Locate the cell with the specified text and output its [X, Y] center coordinate. 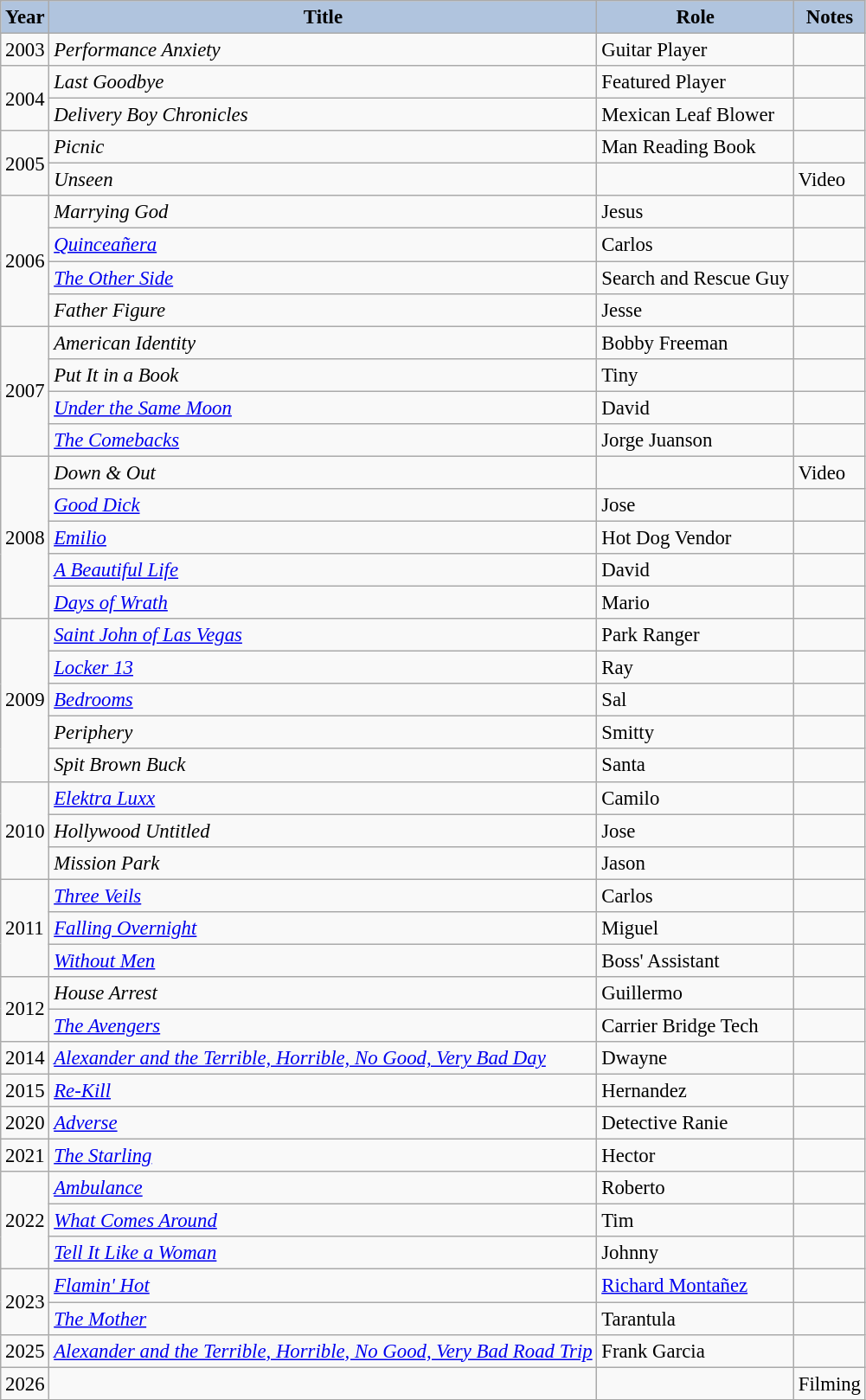
2023 [25, 1301]
Emilio [324, 537]
Guitar Player [696, 50]
2004 [25, 99]
Periphery [324, 733]
Unseen [324, 180]
The Mother [324, 1319]
2020 [25, 1123]
Filming [831, 1384]
2022 [25, 1220]
Park Ranger [696, 635]
Elektra Luxx [324, 798]
Search and Rescue Guy [696, 278]
Notes [831, 17]
Featured Player [696, 82]
2012 [25, 1009]
Hot Dog Vendor [696, 537]
Ray [696, 668]
Falling Overnight [324, 928]
Picnic [324, 147]
Boss' Assistant [696, 960]
Tiny [696, 375]
Spit Brown Buck [324, 766]
The Other Side [324, 278]
Quinceañera [324, 245]
Johnny [696, 1254]
Jason [696, 863]
Sal [696, 700]
Richard Montañez [696, 1286]
Hernandez [696, 1091]
2009 [25, 700]
Without Men [324, 960]
Smitty [696, 733]
Alexander and the Terrible, Horrible, No Good, Very Bad Day [324, 1058]
The Avengers [324, 1025]
Days of Wrath [324, 603]
2010 [25, 831]
Marrying God [324, 212]
2011 [25, 928]
Delivery Boy Chronicles [324, 115]
Carrier Bridge Tech [696, 1025]
Re-Kill [324, 1091]
2008 [25, 537]
2014 [25, 1058]
2003 [25, 50]
Detective Ranie [696, 1123]
Jesse [696, 310]
Three Veils [324, 896]
Alexander and the Terrible, Horrible, No Good, Very Bad Road Trip [324, 1351]
2015 [25, 1091]
Adverse [324, 1123]
Good Dick [324, 505]
Locker 13 [324, 668]
Down & Out [324, 472]
Hector [696, 1156]
Camilo [696, 798]
Jorge Juanson [696, 440]
Roberto [696, 1188]
2005 [25, 163]
Father Figure [324, 310]
Jesus [696, 212]
Under the Same Moon [324, 408]
2006 [25, 260]
The Comebacks [324, 440]
The Starling [324, 1156]
Tell It Like a Woman [324, 1254]
Bobby Freeman [696, 343]
2025 [25, 1351]
American Identity [324, 343]
Frank Garcia [696, 1351]
Man Reading Book [696, 147]
2026 [25, 1384]
Santa [696, 766]
Bedrooms [324, 700]
2021 [25, 1156]
Ambulance [324, 1188]
Year [25, 17]
Guillermo [696, 993]
House Arrest [324, 993]
Performance Anxiety [324, 50]
Tim [696, 1221]
Miguel [696, 928]
Mission Park [324, 863]
Put It in a Book [324, 375]
Last Goodbye [324, 82]
Mario [696, 603]
Hollywood Untitled [324, 831]
Title [324, 17]
Dwayne [696, 1058]
A Beautiful Life [324, 570]
Flamin' Hot [324, 1286]
Mexican Leaf Blower [696, 115]
Saint John of Las Vegas [324, 635]
Role [696, 17]
2007 [25, 391]
Tarantula [696, 1319]
What Comes Around [324, 1221]
